Extract the [x, y] coordinate from the center of the cell holding the provided text.  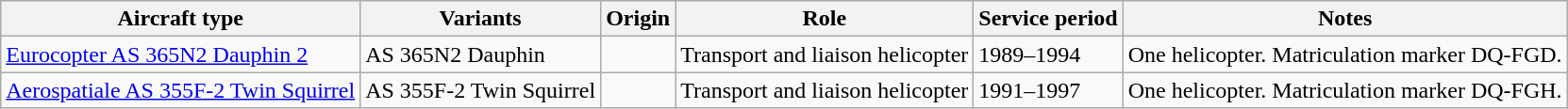
Role [825, 19]
Variants [481, 19]
Notes [1345, 19]
Eurocopter AS 365N2 Dauphin 2 [181, 54]
Aerospatiale AS 355F-2 Twin Squirrel [181, 90]
AS 365N2 Dauphin [481, 54]
Aircraft type [181, 19]
One helicopter. Matriculation marker DQ-FGD. [1345, 54]
Origin [638, 19]
1989–1994 [1048, 54]
1991–1997 [1048, 90]
One helicopter. Matriculation marker DQ-FGH. [1345, 90]
AS 355F-2 Twin Squirrel [481, 90]
Service period [1048, 19]
